Pinpoint the cell where the given text exists, returning its [x, y] midpoint coordinate. 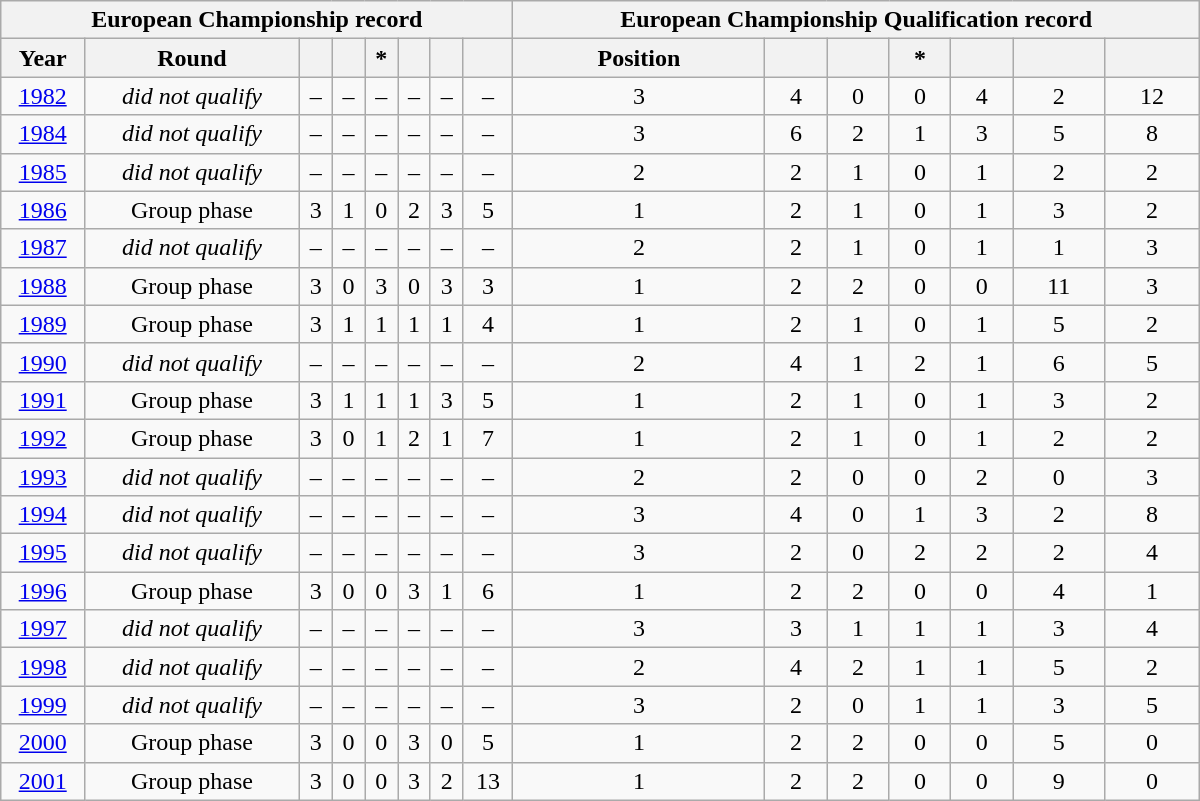
12 [1152, 96]
1987 [43, 248]
9 [1059, 781]
1995 [43, 553]
2000 [43, 743]
1986 [43, 210]
1994 [43, 515]
13 [488, 781]
1996 [43, 591]
1999 [43, 705]
1982 [43, 96]
1985 [43, 172]
1988 [43, 286]
Position [639, 58]
Year [43, 58]
1993 [43, 477]
1989 [43, 324]
1992 [43, 438]
1984 [43, 134]
11 [1059, 286]
European Championship Qualification record [856, 20]
1998 [43, 667]
1991 [43, 400]
1990 [43, 362]
7 [488, 438]
Round [192, 58]
European Championship record [257, 20]
2001 [43, 781]
1997 [43, 629]
